Return the (X, Y) coordinate for the center point of the cell that contains the specified text.  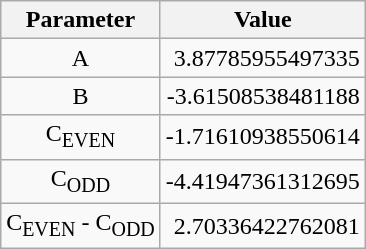
CEVEN (81, 137)
CODD (81, 181)
-3.61508538481188 (262, 96)
Value (262, 20)
3.87785955497335 (262, 58)
B (81, 96)
A (81, 58)
-1.71610938550614 (262, 137)
2.70336422762081 (262, 226)
CEVEN - CODD (81, 226)
Parameter (81, 20)
-4.41947361312695 (262, 181)
